Extract the (x, y) coordinate from the center of the cell holding the provided text.  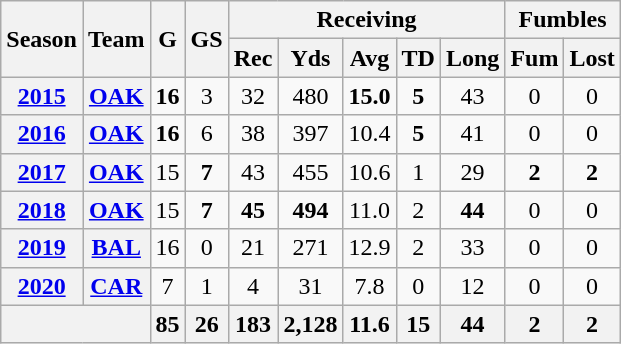
7.8 (370, 286)
29 (472, 172)
2017 (42, 172)
Avg (370, 58)
397 (310, 134)
Lost (592, 58)
Yds (310, 58)
2018 (42, 210)
183 (253, 324)
10.4 (370, 134)
TD (418, 58)
33 (472, 248)
11.6 (370, 324)
31 (310, 286)
2019 (42, 248)
Season (42, 39)
G (168, 39)
21 (253, 248)
2020 (42, 286)
32 (253, 96)
2,128 (310, 324)
4 (253, 286)
480 (310, 96)
6 (206, 134)
Fumbles (562, 20)
12 (472, 286)
494 (310, 210)
3 (206, 96)
Receiving (366, 20)
85 (168, 324)
Long (472, 58)
Rec (253, 58)
41 (472, 134)
45 (253, 210)
15.0 (370, 96)
455 (310, 172)
11.0 (370, 210)
CAR (116, 286)
271 (310, 248)
GS (206, 39)
12.9 (370, 248)
2016 (42, 134)
BAL (116, 248)
26 (206, 324)
Team (116, 39)
Fum (534, 58)
10.6 (370, 172)
2015 (42, 96)
38 (253, 134)
